Identify which cell holds the provided text, then report its [x, y] central coordinate. 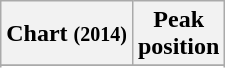
Chart (2014) [67, 34]
Peakposition [178, 34]
